Pinpoint the cell where the given text exists, returning its [X, Y] midpoint coordinate. 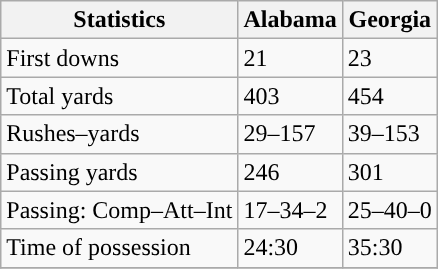
Georgia [390, 20]
403 [290, 96]
39–153 [390, 134]
Rushes–yards [120, 134]
Total yards [120, 96]
24:30 [290, 248]
Time of possession [120, 248]
Statistics [120, 20]
454 [390, 96]
23 [390, 58]
25–40–0 [390, 210]
301 [390, 172]
17–34–2 [290, 210]
246 [290, 172]
21 [290, 58]
29–157 [290, 134]
35:30 [390, 248]
First downs [120, 58]
Passing: Comp–Att–Int [120, 210]
Passing yards [120, 172]
Alabama [290, 20]
